Search for the cell housing the specified text and yield its (x, y) center coordinate. 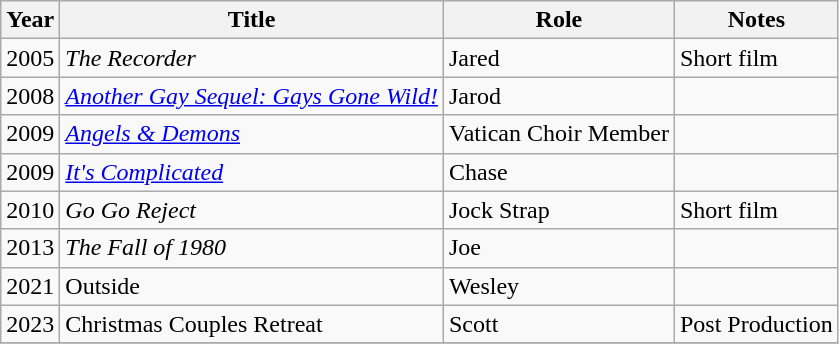
2005 (30, 58)
Chase (558, 172)
2008 (30, 96)
Jock Strap (558, 210)
Notes (756, 20)
Outside (252, 286)
Vatican Choir Member (558, 134)
Scott (558, 324)
Year (30, 20)
2021 (30, 286)
Jared (558, 58)
Christmas Couples Retreat (252, 324)
2010 (30, 210)
Another Gay Sequel: Gays Gone Wild! (252, 96)
Angels & Demons (252, 134)
Wesley (558, 286)
2023 (30, 324)
Joe (558, 248)
Role (558, 20)
Jarod (558, 96)
Go Go Reject (252, 210)
The Fall of 1980 (252, 248)
Post Production (756, 324)
It's Complicated (252, 172)
The Recorder (252, 58)
2013 (30, 248)
Title (252, 20)
